Detect which cell encompasses the target text, then output its [X, Y] center coordinate. 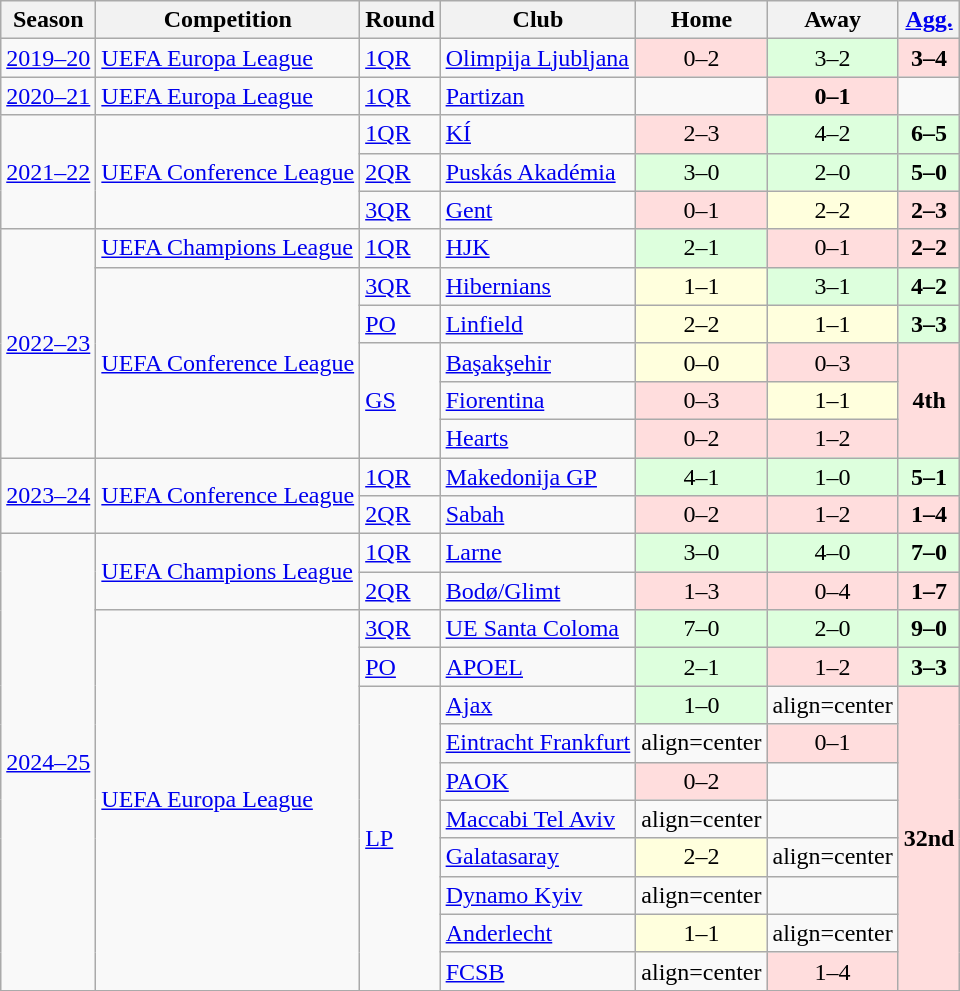
4th [929, 400]
Olimpija Ljubljana [538, 58]
4–1 [702, 477]
0–0 [702, 362]
Away [832, 20]
32nd [929, 838]
Home [702, 20]
2021–22 [48, 172]
Partizan [538, 96]
Bodø/Glimt [538, 591]
3–2 [832, 58]
2019–20 [48, 58]
5–0 [929, 172]
1–7 [929, 591]
Linfield [538, 324]
Hearts [538, 438]
Puskás Akadémia [538, 172]
2023–24 [48, 496]
Agg. [929, 20]
Competition [228, 20]
Makedonija GP [538, 477]
1–3 [702, 591]
Larne [538, 553]
Anderlecht [538, 933]
Başakşehir [538, 362]
3–4 [929, 58]
0–4 [832, 591]
GS [400, 400]
Eintracht Frankfurt [538, 743]
6–5 [929, 134]
APOEL [538, 667]
Ajax [538, 705]
HJK [538, 248]
9–0 [929, 629]
Season [48, 20]
5–1 [929, 477]
4–0 [832, 553]
Maccabi Tel Aviv [538, 819]
3–1 [832, 286]
PAOK [538, 781]
UE Santa Coloma [538, 629]
Hibernians [538, 286]
Club [538, 20]
Galatasaray [538, 857]
Sabah [538, 515]
2024–25 [48, 762]
2020–21 [48, 96]
KÍ [538, 134]
2022–23 [48, 343]
Fiorentina [538, 400]
FCSB [538, 971]
Gent [538, 210]
Round [400, 20]
Dynamo Kyiv [538, 895]
LP [400, 838]
